For the text-containing cell, return its midpoint in (X, Y) coordinate format. 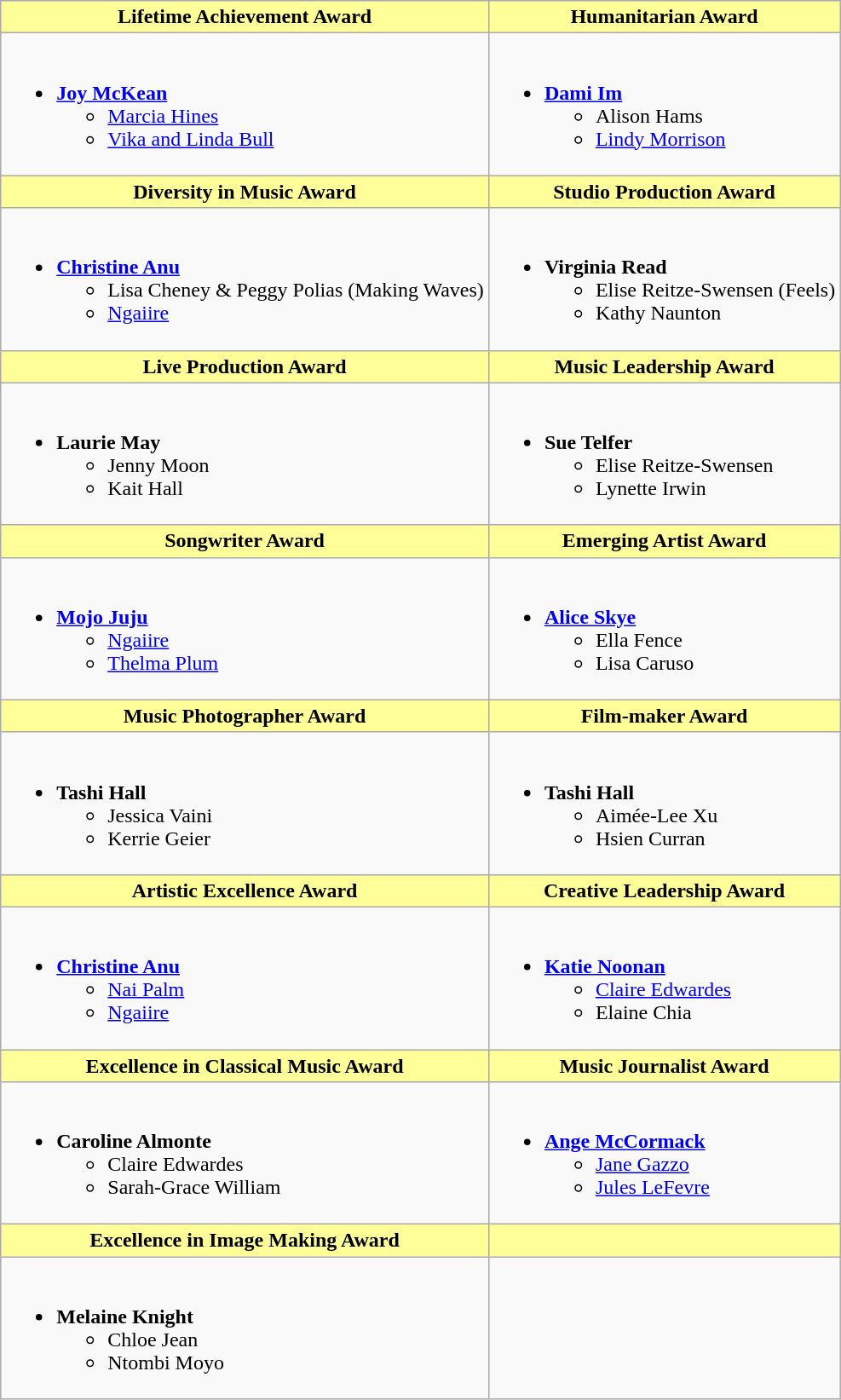
Music Photographer Award (245, 716)
Dami ImAlison HamsLindy Morrison (664, 104)
Katie NoonanClaire EdwardesElaine Chia (664, 978)
Melaine KnightChloe JeanNtombi Moyo (245, 1328)
Creative Leadership Award (664, 890)
Humanitarian Award (664, 17)
Tashi HallJessica VainiKerrie Geier (245, 803)
Joy McKeanMarcia HinesVika and Linda Bull (245, 104)
Emerging Artist Award (664, 541)
Songwriter Award (245, 541)
Music Journalist Award (664, 1066)
Live Production Award (245, 366)
Christine AnuLisa Cheney & Peggy Polias (Making Waves)Ngaiire (245, 279)
Sue TelferElise Reitze-SwensenLynette Irwin (664, 453)
Alice SkyeElla FenceLisa Caruso (664, 629)
Diversity in Music Award (245, 192)
Virginia ReadElise Reitze-Swensen (Feels)Kathy Naunton (664, 279)
Studio Production Award (664, 192)
Christine AnuNai PalmNgaiire (245, 978)
Music Leadership Award (664, 366)
Excellence in Classical Music Award (245, 1066)
Film-maker Award (664, 716)
Caroline AlmonteClaire EdwardesSarah-Grace William (245, 1154)
Mojo JujuNgaiireThelma Plum (245, 629)
Laurie MayJenny MoonKait Hall (245, 453)
Excellence in Image Making Award (245, 1241)
Tashi HallAimée-Lee XuHsien Curran (664, 803)
Artistic Excellence Award (245, 890)
Ange McCormackJane GazzoJules LeFevre (664, 1154)
Lifetime Achievement Award (245, 17)
